Return [x, y] of the center of cell containing provided text 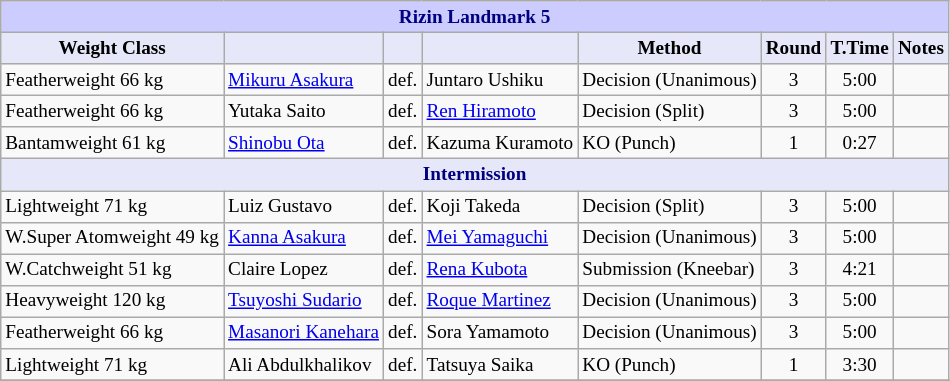
Method [670, 48]
Luiz Gustavo [304, 206]
Round [794, 48]
Juntaro Ushiku [500, 80]
Masanori Kanehara [304, 333]
Ali Abdulkhalikov [304, 365]
Yutaka Saito [304, 111]
W.Catchweight 51 kg [112, 270]
Koji Takeda [500, 206]
Kanna Asakura [304, 238]
Mei Yamaguchi [500, 238]
Roque Martinez [500, 301]
Rena Kubota [500, 270]
Tatsuya Saika [500, 365]
3:30 [860, 365]
Heavyweight 120 kg [112, 301]
Kazuma Kuramoto [500, 143]
Tsuyoshi Sudario [304, 301]
0:27 [860, 143]
Claire Lopez [304, 270]
Intermission [475, 175]
Submission (Kneebar) [670, 270]
Rizin Landmark 5 [475, 17]
4:21 [860, 270]
Mikuru Asakura [304, 80]
T.Time [860, 48]
W.Super Atomweight 49 kg [112, 238]
Shinobu Ota [304, 143]
Weight Class [112, 48]
Bantamweight 61 kg [112, 143]
Sora Yamamoto [500, 333]
Ren Hiramoto [500, 111]
Notes [920, 48]
